Pinpoint the cell where the given text exists, returning its (X, Y) midpoint coordinate. 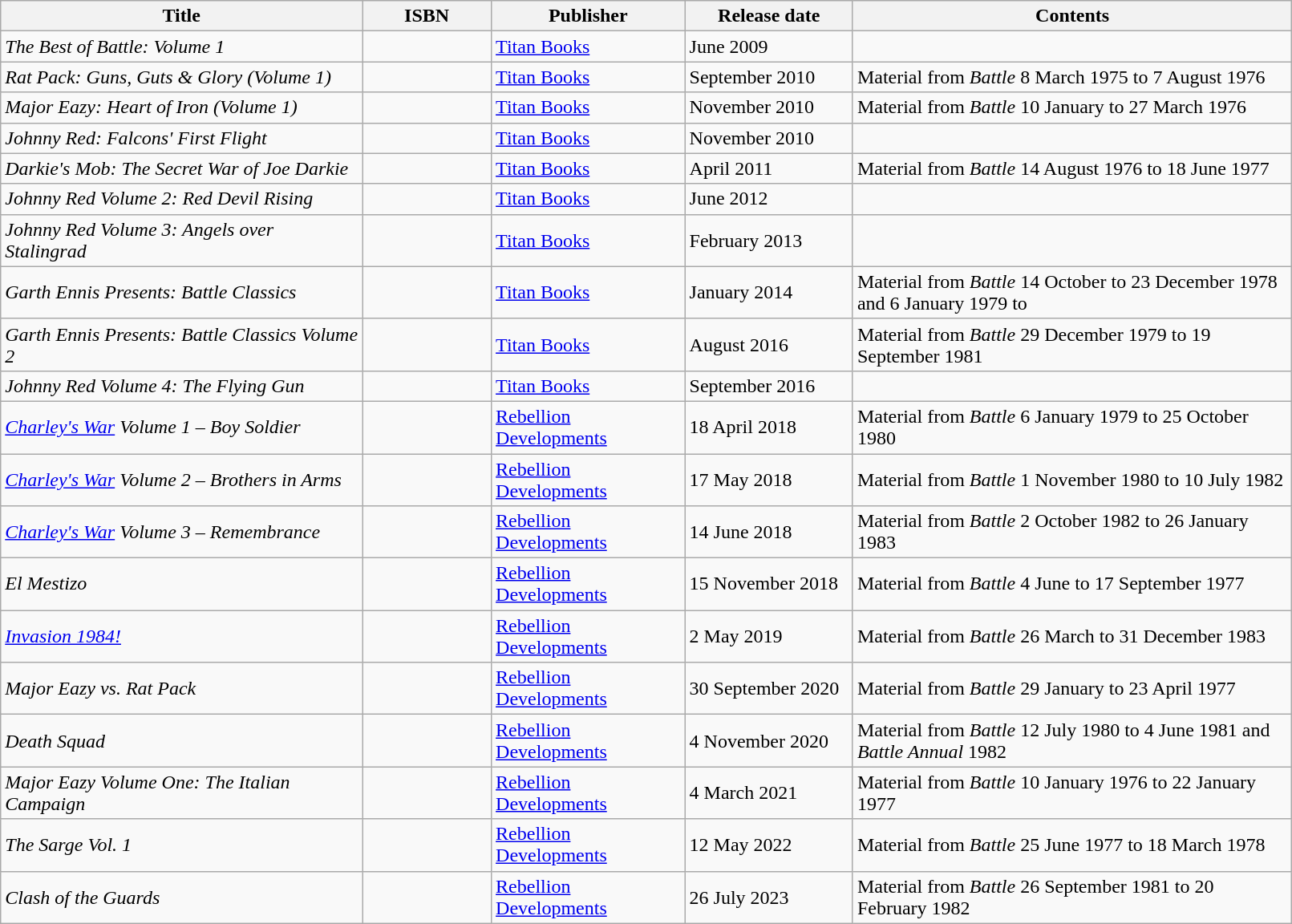
Material from Battle 8 March 1975 to 7 August 1976 (1071, 77)
Death Squad (181, 741)
Garth Ennis Presents: Battle Classics Volume 2 (181, 345)
Rat Pack: Guns, Guts & Glory (Volume 1) (181, 77)
Material from Battle 1 November 1980 to 10 July 1982 (1071, 480)
June 2009 (768, 47)
Material from Battle 12 July 1980 to 4 June 1981 and Battle Annual 1982 (1071, 741)
Material from Battle 4 June to 17 September 1977 (1071, 584)
30 September 2020 (768, 688)
26 July 2023 (768, 897)
15 November 2018 (768, 584)
4 March 2021 (768, 792)
September 2016 (768, 386)
Garth Ennis Presents: Battle Classics (181, 292)
Material from Battle 29 December 1979 to 19 September 1981 (1071, 345)
Material from Battle 14 August 1976 to 18 June 1977 (1071, 168)
August 2016 (768, 345)
Charley's War Volume 3 – Remembrance (181, 533)
Material from Battle 29 January to 23 April 1977 (1071, 688)
Johnny Red: Falcons' First Flight (181, 138)
Johnny Red Volume 2: Red Devil Rising (181, 199)
12 May 2022 (768, 845)
14 June 2018 (768, 533)
Charley's War Volume 1 – Boy Soldier (181, 427)
Material from Battle 6 January 1979 to 25 October 1980 (1071, 427)
Johnny Red Volume 3: Angels over Stalingrad (181, 241)
September 2010 (768, 77)
Publisher (589, 16)
Material from Battle 26 March to 31 December 1983 (1071, 637)
2 May 2019 (768, 637)
Major Eazy vs. Rat Pack (181, 688)
Material from Battle 10 January 1976 to 22 January 1977 (1071, 792)
February 2013 (768, 241)
El Mestizo (181, 584)
ISBN (427, 16)
Material from Battle 2 October 1982 to 26 January 1983 (1071, 533)
April 2011 (768, 168)
17 May 2018 (768, 480)
The Best of Battle: Volume 1 (181, 47)
Material from Battle 14 October to 23 December 1978 and 6 January 1979 to (1071, 292)
Invasion 1984! (181, 637)
Charley's War Volume 2 – Brothers in Arms (181, 480)
Material from Battle 26 September 1981 to 20 February 1982 (1071, 897)
Major Eazy: Heart of Iron (Volume 1) (181, 107)
January 2014 (768, 292)
18 April 2018 (768, 427)
Title (181, 16)
Contents (1071, 16)
Major Eazy Volume One: The Italian Campaign (181, 792)
Release date (768, 16)
Clash of the Guards (181, 897)
4 November 2020 (768, 741)
Material from Battle 10 January to 27 March 1976 (1071, 107)
Darkie's Mob: The Secret War of Joe Darkie (181, 168)
The Sarge Vol. 1 (181, 845)
Johnny Red Volume 4: The Flying Gun (181, 386)
Material from Battle 25 June 1977 to 18 March 1978 (1071, 845)
June 2012 (768, 199)
